Locate the cell with the specified text and output its (x, y) center coordinate. 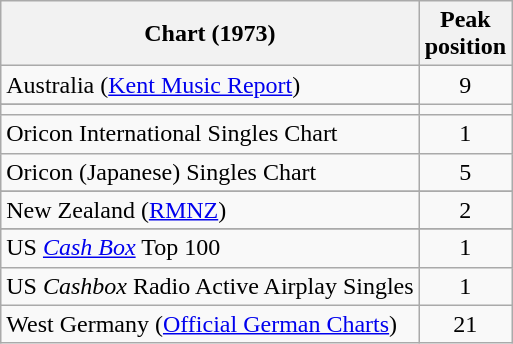
Oricon International Singles Chart (210, 134)
Peakposition (465, 34)
West Germany (Official German Charts) (210, 324)
New Zealand (RMNZ) (210, 210)
US Cash Box Top 100 (210, 248)
Oricon (Japanese) Singles Chart (210, 172)
US Cashbox Radio Active Airplay Singles (210, 286)
2 (465, 210)
21 (465, 324)
Chart (1973) (210, 34)
9 (465, 85)
5 (465, 172)
Australia (Kent Music Report) (210, 85)
